Locate the cell with the specified text and output its (x, y) center coordinate. 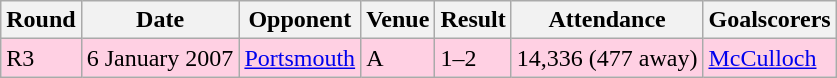
Attendance (607, 20)
Portsmouth (300, 58)
A (398, 58)
Goalscorers (770, 20)
6 January 2007 (160, 58)
14,336 (477 away) (607, 58)
McCulloch (770, 58)
R3 (41, 58)
Date (160, 20)
Opponent (300, 20)
1–2 (473, 58)
Round (41, 20)
Result (473, 20)
Venue (398, 20)
